Return the (X, Y) coordinate for the center point of the cell that contains the specified text.  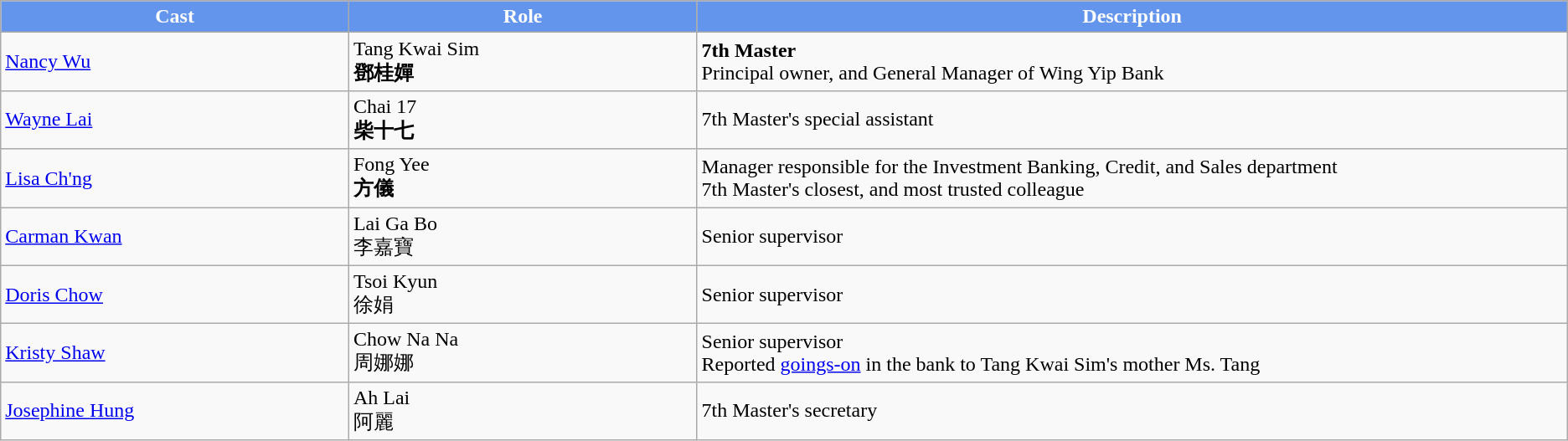
Lai Ga Bo 李嘉寶 (523, 237)
Chow Na Na周娜娜 (523, 353)
Josephine Hung (175, 411)
Chai 17柴十七 (523, 120)
7th MasterPrincipal owner, and General Manager of Wing Yip Bank (1132, 62)
Tang Kwai Sim鄧桂嬋 (523, 62)
Lisa Ch'ng (175, 178)
Senior supervisorReported goings-on in the bank to Tang Kwai Sim's mother Ms. Tang (1132, 353)
Wayne Lai (175, 120)
Description (1132, 17)
Doris Chow (175, 295)
Fong Yee方儀 (523, 178)
Kristy Shaw (175, 353)
Ah Lai阿麗 (523, 411)
Nancy Wu (175, 62)
7th Master's special assistant (1132, 120)
Tsoi Kyun徐娟 (523, 295)
7th Master's secretary (1132, 411)
Cast (175, 17)
Carman Kwan (175, 237)
Role (523, 17)
Manager responsible for the Investment Banking, Credit, and Sales department7th Master's closest, and most trusted colleague (1132, 178)
